Search for the cell housing the specified text and yield its (x, y) center coordinate. 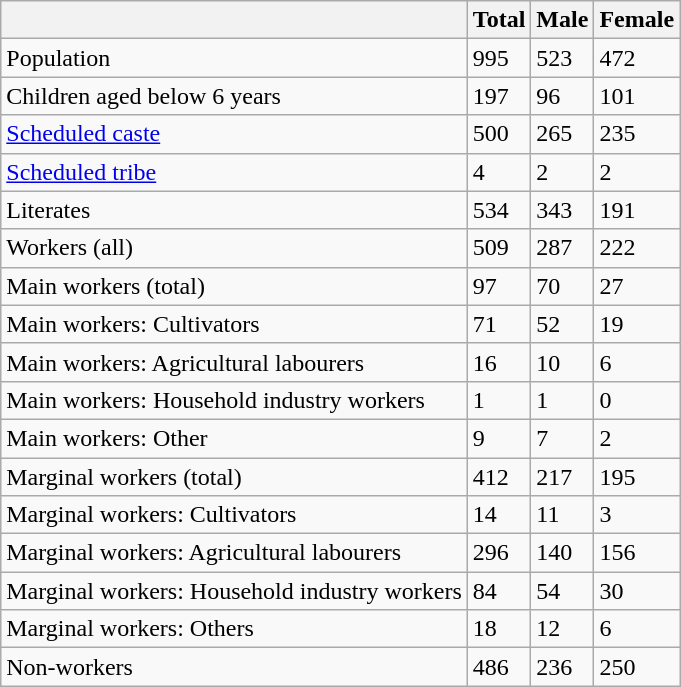
19 (637, 324)
4 (499, 172)
534 (499, 210)
217 (562, 477)
10 (562, 362)
52 (562, 324)
Non-workers (234, 667)
235 (637, 134)
Literates (234, 210)
Main workers (total) (234, 286)
71 (499, 324)
Workers (all) (234, 248)
3 (637, 515)
Main workers: Other (234, 438)
101 (637, 96)
Marginal workers: Household industry workers (234, 591)
236 (562, 667)
140 (562, 553)
523 (562, 58)
250 (637, 667)
Main workers: Cultivators (234, 324)
Marginal workers: Others (234, 629)
84 (499, 591)
500 (499, 134)
296 (499, 553)
222 (637, 248)
11 (562, 515)
30 (637, 591)
Marginal workers: Agricultural labourers (234, 553)
9 (499, 438)
Population (234, 58)
195 (637, 477)
Male (562, 20)
Marginal workers (total) (234, 477)
16 (499, 362)
265 (562, 134)
412 (499, 477)
472 (637, 58)
509 (499, 248)
18 (499, 629)
486 (499, 667)
Scheduled caste (234, 134)
191 (637, 210)
Main workers: Household industry workers (234, 400)
96 (562, 96)
54 (562, 591)
287 (562, 248)
197 (499, 96)
7 (562, 438)
27 (637, 286)
14 (499, 515)
0 (637, 400)
343 (562, 210)
Total (499, 20)
Marginal workers: Cultivators (234, 515)
Main workers: Agricultural labourers (234, 362)
Female (637, 20)
156 (637, 553)
97 (499, 286)
995 (499, 58)
70 (562, 286)
Scheduled tribe (234, 172)
Children aged below 6 years (234, 96)
12 (562, 629)
